Pinpoint the cell where the given text exists, returning its (X, Y) midpoint coordinate. 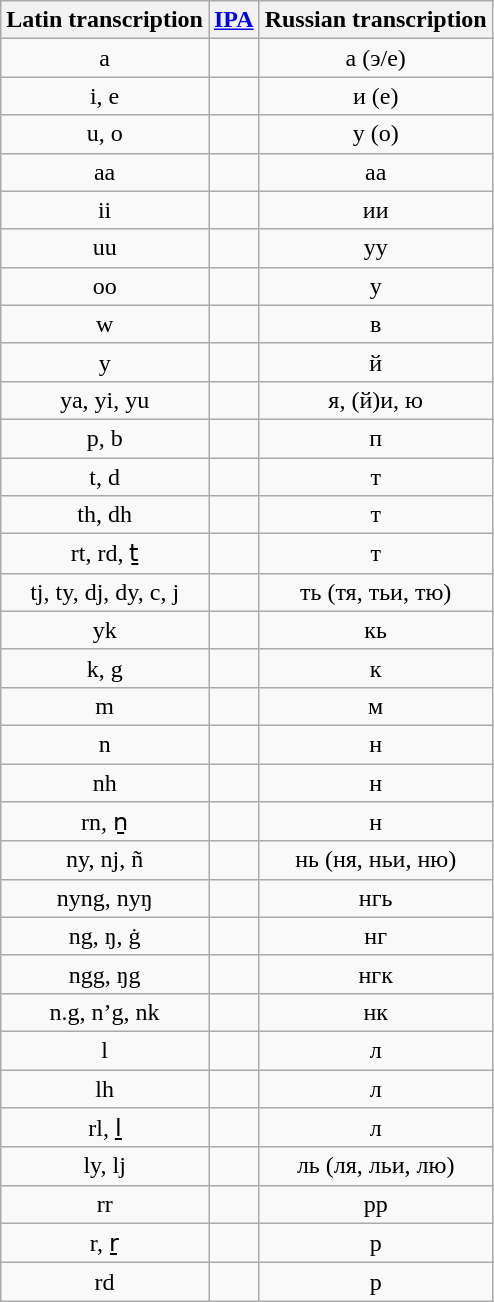
ny, nj, ñ (105, 860)
к (376, 668)
i, e (105, 96)
ya, yi, yu (105, 400)
у (376, 286)
nyng, nyŋ (105, 898)
oo (105, 286)
ii (105, 210)
ly, lj (105, 1166)
m (105, 706)
y (105, 362)
u, o (105, 134)
k, g (105, 668)
rl, ḻ (105, 1128)
Russian transcription (376, 20)
Latin transcription (105, 20)
IPA (234, 20)
n (105, 744)
нг (376, 936)
нк (376, 1012)
м (376, 706)
нгь (376, 898)
аа (376, 172)
уу (376, 248)
th, dh (105, 515)
кь (376, 630)
й (376, 362)
рр (376, 1204)
rn, ṉ (105, 822)
n.g, n’g, nk (105, 1012)
rd (105, 1282)
нгк (376, 974)
ть (тя, тьи, тю) (376, 592)
ng, ŋ, ġ (105, 936)
и (е) (376, 96)
а (э/е) (376, 58)
rt, rd, ṯ (105, 554)
я, (й)и, ю (376, 400)
lh (105, 1089)
nh (105, 783)
aa (105, 172)
a (105, 58)
l (105, 1050)
uu (105, 248)
t, d (105, 477)
в (376, 324)
p, b (105, 438)
tj, ty, dj, dy, c, j (105, 592)
yk (105, 630)
w (105, 324)
rr (105, 1204)
ии (376, 210)
r, ṟ (105, 1243)
ngg, ŋg (105, 974)
ль (ля, льи, лю) (376, 1166)
у (о) (376, 134)
нь (ня, ньи, ню) (376, 860)
п (376, 438)
